Return the (x, y) coordinate for the center point of the cell that contains the specified text.  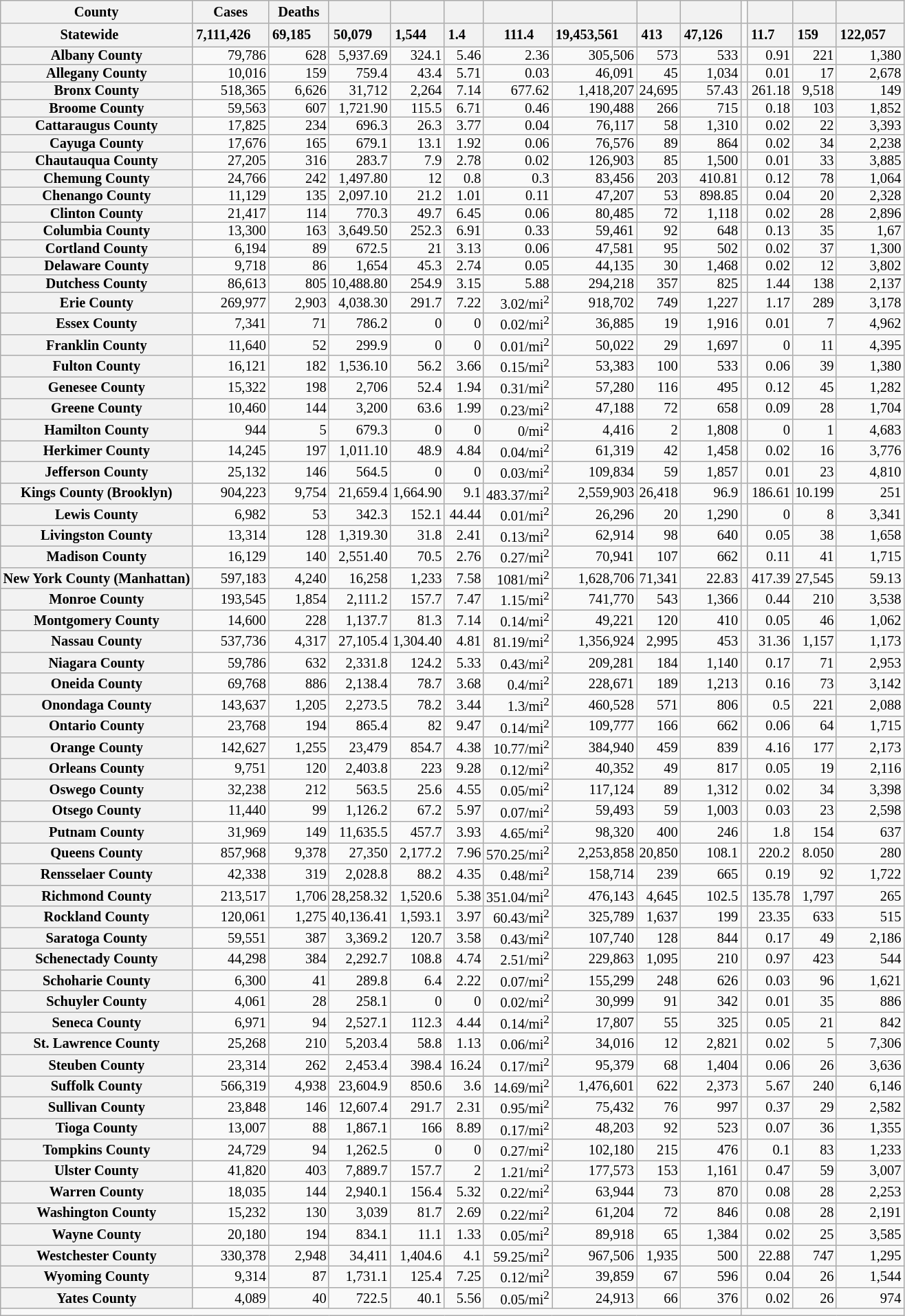
1,140 (710, 663)
96 (815, 980)
24,695 (659, 91)
4,683 (870, 430)
3,007 (870, 1172)
48.9 (417, 451)
36 (815, 1129)
870 (710, 1192)
5.38 (464, 895)
152.1 (417, 514)
61,319 (594, 451)
Washington County (96, 1213)
7,306 (870, 1044)
0.33 (517, 231)
749 (659, 303)
1,062 (870, 620)
Schoharie County (96, 980)
27,545 (815, 578)
59,786 (231, 663)
3,585 (870, 1235)
1,621 (870, 980)
2,253,858 (594, 854)
351.04/mi2 (517, 895)
98 (659, 536)
52 (299, 345)
59,551 (231, 938)
5.32 (464, 1192)
918,702 (594, 303)
Schuyler County (96, 1001)
0.3 (517, 179)
31.8 (417, 536)
0.13/mi2 (517, 536)
163 (299, 231)
154 (815, 832)
1,213 (710, 683)
1,935 (659, 1255)
817 (710, 769)
658 (710, 408)
3.93 (464, 832)
1,593.1 (417, 917)
2.74 (464, 266)
1,126.2 (359, 811)
1,290 (710, 514)
1,011.10 (359, 451)
543 (659, 600)
Erie County (96, 303)
459 (659, 748)
47,207 (594, 196)
1,118 (710, 214)
3.13 (464, 249)
254.9 (417, 284)
63.6 (417, 408)
2,173 (870, 748)
6,300 (231, 980)
21.2 (417, 196)
44.44 (464, 514)
0.04/mi2 (517, 451)
13.1 (417, 144)
476 (710, 1150)
2,177.2 (417, 854)
60.43/mi2 (517, 917)
1,468 (710, 266)
190,488 (594, 109)
6.4 (417, 980)
0.18 (770, 109)
Chemung County (96, 179)
Dutchess County (96, 284)
1,476,601 (594, 1086)
15,232 (231, 1213)
186.61 (770, 494)
400 (659, 832)
Yates County (96, 1298)
Westchester County (96, 1255)
626 (710, 980)
2.51/mi2 (517, 960)
3,178 (870, 303)
120.7 (417, 938)
67 (659, 1277)
1.15/mi2 (517, 600)
108.1 (710, 854)
2.69 (464, 1213)
Tompkins County (96, 1150)
715 (710, 109)
31,712 (359, 91)
14,245 (231, 451)
76,117 (594, 126)
23,604.9 (359, 1086)
1 (815, 430)
413 (659, 35)
25.6 (417, 789)
251 (870, 494)
Schenectady County (96, 960)
864 (710, 144)
2,138.4 (359, 683)
417.39 (770, 578)
155,299 (594, 980)
96.9 (710, 494)
1,536.10 (359, 366)
1,384 (710, 1235)
2.36 (517, 56)
55 (659, 1023)
220.2 (770, 854)
1.92 (464, 144)
239 (659, 875)
0.06/mi2 (517, 1044)
3,369.2 (359, 938)
27,105.4 (359, 642)
294,218 (594, 284)
3,636 (870, 1066)
25,132 (231, 472)
266 (659, 109)
82 (417, 726)
4,395 (870, 345)
6,626 (299, 91)
45.3 (417, 266)
68 (659, 1066)
Albany County (96, 56)
Greene County (96, 408)
0.31/mi2 (517, 388)
460,528 (594, 705)
1,916 (710, 325)
252.3 (417, 231)
58.8 (417, 1044)
42,338 (231, 875)
39,859 (594, 1277)
27,205 (231, 161)
11,129 (231, 196)
76,576 (594, 144)
1.8 (770, 832)
7.47 (464, 600)
36,885 (594, 325)
213,517 (231, 895)
2,137 (870, 284)
13,314 (231, 536)
Saratoga County (96, 938)
1,095 (659, 960)
26,296 (594, 514)
376 (710, 1298)
78.7 (417, 683)
269,977 (231, 303)
16,258 (359, 578)
37 (815, 249)
Seneca County (96, 1023)
262 (299, 1066)
16,129 (231, 557)
3.44 (464, 705)
13,300 (231, 231)
299.9 (359, 345)
4,240 (299, 578)
6.91 (464, 231)
1,797 (815, 895)
1081/mi2 (517, 578)
1,854 (299, 600)
1,262.5 (359, 1150)
16,121 (231, 366)
Monroe County (96, 600)
109,777 (594, 726)
3,200 (359, 408)
1,205 (299, 705)
6,971 (231, 1023)
4,089 (231, 1298)
25,268 (231, 1044)
850.6 (417, 1086)
67.2 (417, 811)
120,061 (231, 917)
56.2 (417, 366)
2.76 (464, 557)
Warren County (96, 1192)
1.21/mi2 (517, 1172)
10,488.80 (359, 284)
806 (710, 705)
1.99 (464, 408)
1.4 (464, 35)
566,319 (231, 1086)
11.1 (417, 1235)
280 (870, 854)
9,751 (231, 769)
2,373 (710, 1086)
52.4 (417, 388)
265 (870, 895)
696.3 (359, 126)
57.43 (710, 91)
61,204 (594, 1213)
Cases (231, 12)
1,852 (870, 109)
91 (659, 1001)
26.3 (417, 126)
944 (231, 430)
Otsego County (96, 811)
Bronx County (96, 91)
2,328 (870, 196)
Lewis County (96, 514)
143,637 (231, 705)
Statewide (96, 35)
632 (299, 663)
741,770 (594, 600)
9,518 (815, 91)
32,238 (231, 789)
8 (815, 514)
2,116 (870, 769)
4,962 (870, 325)
2,903 (299, 303)
1,706 (299, 895)
26,418 (659, 494)
5.88 (517, 284)
33 (815, 161)
3,802 (870, 266)
3,142 (870, 683)
1,722 (870, 875)
34,016 (594, 1044)
4,317 (299, 642)
42 (659, 451)
11 (815, 345)
125.4 (417, 1277)
596 (710, 1277)
44,298 (231, 960)
453 (710, 642)
19,453,561 (594, 35)
25 (815, 1235)
64 (815, 726)
7.9 (417, 161)
107 (659, 557)
289 (815, 303)
Herkimer County (96, 451)
4,061 (231, 1001)
1,003 (710, 811)
2,821 (710, 1044)
Richmond County (96, 895)
223 (417, 769)
78 (815, 179)
537,736 (231, 642)
4,938 (299, 1086)
9.1 (464, 494)
648 (710, 231)
1,697 (710, 345)
607 (299, 109)
4.16 (770, 748)
66 (659, 1298)
Chenango County (96, 196)
Cayuga County (96, 144)
24,766 (231, 179)
5.56 (464, 1298)
2,953 (870, 663)
1,173 (870, 642)
209,281 (594, 663)
633 (815, 917)
23,314 (231, 1066)
759.4 (359, 74)
Jefferson County (96, 472)
63,944 (594, 1192)
4.44 (464, 1023)
2,273.5 (359, 705)
846 (710, 1213)
135.78 (770, 895)
2,403.8 (359, 769)
2,292.7 (359, 960)
50,022 (594, 345)
665 (710, 875)
69,768 (231, 683)
95 (659, 249)
6,194 (231, 249)
7,889.7 (359, 1172)
4,810 (870, 472)
102.5 (710, 895)
10.199 (815, 494)
786.2 (359, 325)
3,341 (870, 514)
2,238 (870, 144)
3.77 (464, 126)
234 (299, 126)
Niagara County (96, 663)
Broome County (96, 109)
3,885 (870, 161)
834.1 (359, 1235)
199 (710, 917)
9,718 (231, 266)
1,867.1 (359, 1129)
23,479 (359, 748)
844 (710, 938)
384,940 (594, 748)
89,918 (594, 1235)
Genesee County (96, 388)
1,520.6 (417, 895)
65 (659, 1235)
1,282 (870, 388)
7.96 (464, 854)
109,834 (594, 472)
3.58 (464, 938)
2.78 (464, 161)
2,111.2 (359, 600)
3,649.50 (359, 231)
242 (299, 179)
1,137.7 (359, 620)
47,188 (594, 408)
10,016 (231, 74)
Putnam County (96, 832)
0.1 (770, 1150)
9,378 (299, 854)
1.94 (464, 388)
1.3/mi2 (517, 705)
Essex County (96, 325)
1,355 (870, 1129)
70.5 (417, 557)
1,808 (710, 430)
6.71 (464, 109)
50,079 (359, 35)
22.83 (710, 578)
2,940.1 (359, 1192)
770.3 (359, 214)
3,538 (870, 600)
2,551.40 (359, 557)
St. Lawrence County (96, 1044)
15,322 (231, 388)
2,253 (870, 1192)
43.4 (417, 74)
135 (299, 196)
116 (659, 388)
319 (299, 875)
677.62 (517, 91)
87 (299, 1277)
261.18 (770, 91)
2,453.4 (359, 1066)
1,500 (710, 161)
11,640 (231, 345)
98,320 (594, 832)
Oswego County (96, 789)
11,440 (231, 811)
22.88 (770, 1255)
679.3 (359, 430)
0.19 (770, 875)
3,398 (870, 789)
100 (659, 366)
18,035 (231, 1192)
2.31 (464, 1107)
622 (659, 1086)
865.4 (359, 726)
628 (299, 56)
177 (815, 748)
7.22 (464, 303)
47,581 (594, 249)
59,461 (594, 231)
384 (299, 960)
0.09 (770, 408)
3.68 (464, 683)
229,863 (594, 960)
Ontario County (96, 726)
12,607.4 (359, 1107)
1,658 (870, 536)
158,714 (594, 875)
108.8 (417, 960)
31.36 (770, 642)
78.2 (417, 705)
Allegany County (96, 74)
95,379 (594, 1066)
Queens County (96, 854)
563.5 (359, 789)
283.7 (359, 161)
2,527.1 (359, 1023)
342.3 (359, 514)
1.17 (770, 303)
Madison County (96, 557)
31,969 (231, 832)
2,264 (417, 91)
59,563 (231, 109)
722.5 (359, 1298)
2,186 (870, 938)
57,280 (594, 388)
9,754 (299, 494)
Wayne County (96, 1235)
184 (659, 663)
839 (710, 748)
398.4 (417, 1066)
523 (710, 1129)
2,995 (659, 642)
597,183 (231, 578)
40,352 (594, 769)
2,896 (870, 214)
228 (299, 620)
967,506 (594, 1255)
1,497.80 (359, 179)
325,789 (594, 917)
1.33 (464, 1235)
62,914 (594, 536)
Cattaraugus County (96, 126)
Clinton County (96, 214)
1,295 (870, 1255)
New York County (Manhattan) (96, 578)
316 (299, 161)
5,937.69 (359, 56)
4.35 (464, 875)
571 (659, 705)
79,786 (231, 56)
2,088 (870, 705)
27,350 (359, 854)
1.44 (770, 284)
0.37 (770, 1107)
0.97 (770, 960)
2,331.8 (359, 663)
86,613 (231, 284)
248 (659, 980)
59.13 (870, 578)
258.1 (359, 1001)
30,999 (594, 1001)
2,582 (870, 1107)
83 (815, 1150)
53,383 (594, 366)
21,417 (231, 214)
198 (299, 388)
0.15/mi2 (517, 366)
70,941 (594, 557)
16.24 (464, 1066)
Rockland County (96, 917)
0.07 (770, 1129)
1,356,924 (594, 642)
825 (710, 284)
0.95/mi2 (517, 1107)
114 (299, 214)
2,559,903 (594, 494)
Franklin County (96, 345)
387 (299, 938)
Columbia County (96, 231)
342 (710, 1001)
138 (815, 284)
Onondaga County (96, 705)
1,227 (710, 303)
Wyoming County (96, 1277)
672.5 (359, 249)
10.77/mi2 (517, 748)
4.74 (464, 960)
0.47 (770, 1172)
9.28 (464, 769)
974 (870, 1298)
40,136.41 (359, 917)
Sullivan County (96, 1107)
904,223 (231, 494)
Cortland County (96, 249)
637 (870, 832)
3,393 (870, 126)
3.66 (464, 366)
83,456 (594, 179)
3.15 (464, 284)
7,111,426 (231, 35)
156.4 (417, 1192)
1,637 (659, 917)
Suffolk County (96, 1086)
0.44 (770, 600)
457.7 (417, 832)
2.22 (464, 980)
1,664.90 (417, 494)
38 (815, 536)
4,645 (659, 895)
1,458 (710, 451)
1.01 (464, 196)
40 (299, 1298)
4.81 (464, 642)
6.45 (464, 214)
1,404.6 (417, 1255)
0.5 (770, 705)
130 (299, 1213)
544 (870, 960)
34,411 (359, 1255)
Oneida County (96, 683)
4.55 (464, 789)
49.7 (417, 214)
Orleans County (96, 769)
107,740 (594, 938)
518,365 (231, 91)
1,731.1 (359, 1277)
3.6 (464, 1086)
14.69/mi2 (517, 1086)
20,850 (659, 854)
215 (659, 1150)
Steuben County (96, 1066)
0.91 (770, 56)
112.3 (417, 1023)
39 (815, 366)
4,416 (594, 430)
14,600 (231, 620)
Rensselaer County (96, 875)
4.38 (464, 748)
476,143 (594, 895)
1,312 (710, 789)
1,034 (710, 74)
115.5 (417, 109)
246 (710, 832)
102,180 (594, 1150)
1,161 (710, 1172)
80,485 (594, 214)
0.4/mi2 (517, 683)
76 (659, 1107)
2,097.10 (359, 196)
189 (659, 683)
324.1 (417, 56)
6,146 (870, 1086)
1,721.90 (359, 109)
75,432 (594, 1107)
1,418,207 (594, 91)
3.97 (464, 917)
28,258.32 (359, 895)
48,203 (594, 1129)
203 (659, 179)
20,180 (231, 1235)
81.19/mi2 (517, 642)
1,404 (710, 1066)
10,460 (231, 408)
2,948 (299, 1255)
7 (815, 325)
9.47 (464, 726)
140 (299, 557)
1,654 (359, 266)
22 (815, 126)
2,706 (359, 388)
570.25/mi2 (517, 854)
44,135 (594, 266)
8.050 (815, 854)
17,807 (594, 1023)
0.16 (770, 683)
124.2 (417, 663)
2,191 (870, 1213)
40.1 (417, 1298)
193,545 (231, 600)
357 (659, 284)
41,820 (231, 1172)
126,903 (594, 161)
0.03/mi2 (517, 472)
81.7 (417, 1213)
403 (299, 1172)
212 (299, 789)
747 (815, 1255)
4.1 (464, 1255)
71,341 (659, 578)
88 (299, 1129)
7.25 (464, 1277)
Fulton County (96, 366)
Orange County (96, 748)
679.1 (359, 144)
16 (815, 451)
Livingston County (96, 536)
502 (710, 249)
Hamilton County (96, 430)
228,671 (594, 683)
805 (299, 284)
1,366 (710, 600)
99 (299, 811)
1,310 (710, 126)
2,678 (870, 74)
3.02/mi2 (517, 303)
9,314 (231, 1277)
59,493 (594, 811)
46 (815, 620)
86 (299, 266)
330,378 (231, 1255)
85 (659, 161)
997 (710, 1107)
117,124 (594, 789)
Deaths (299, 12)
4,038.30 (359, 303)
23.35 (770, 917)
Kings County (Brooklyn) (96, 494)
305,506 (594, 56)
11,635.5 (359, 832)
24,729 (231, 1150)
0/mi2 (517, 430)
59.25/mi2 (517, 1255)
Chautauqua County (96, 161)
564.5 (359, 472)
854.7 (417, 748)
640 (710, 536)
0.8 (464, 179)
17,825 (231, 126)
81.3 (417, 620)
103 (815, 109)
6,982 (231, 514)
5.97 (464, 811)
46,091 (594, 74)
1.13 (464, 1044)
24,913 (594, 1298)
142,627 (231, 748)
1,704 (870, 408)
573 (659, 56)
47,126 (710, 35)
88.2 (417, 875)
7,341 (231, 325)
1,67 (870, 231)
2.41 (464, 536)
7.58 (464, 578)
49,221 (594, 620)
1,157 (815, 642)
13,007 (231, 1129)
289.8 (359, 980)
0.46 (517, 109)
58 (659, 126)
325 (710, 1023)
1,275 (299, 917)
2,598 (870, 811)
0.48/mi2 (517, 875)
0.13 (770, 231)
1,628,706 (594, 578)
1,255 (299, 748)
County (96, 12)
Delaware County (96, 266)
5,203.4 (359, 1044)
1,304.40 (417, 642)
495 (710, 388)
11.7 (770, 35)
857,968 (231, 854)
410.81 (710, 179)
165 (299, 144)
23,768 (231, 726)
111.4 (517, 35)
Nassau County (96, 642)
515 (870, 917)
Tioga County (96, 1129)
21,659.4 (359, 494)
5.71 (464, 74)
898.85 (710, 196)
2,028.8 (359, 875)
1,857 (710, 472)
197 (299, 451)
240 (815, 1086)
122,057 (870, 35)
5.67 (770, 1086)
182 (299, 366)
4.84 (464, 451)
1,064 (870, 179)
3,039 (359, 1213)
69,185 (299, 35)
Montgomery County (96, 620)
17 (815, 74)
30 (659, 266)
5.33 (464, 663)
1,319.30 (359, 536)
3,776 (870, 451)
177,573 (594, 1172)
5.46 (464, 56)
153 (659, 1172)
Ulster County (96, 1172)
500 (710, 1255)
17,676 (231, 144)
842 (870, 1023)
4.65/mi2 (517, 832)
0.23/mi2 (517, 408)
1,300 (870, 249)
423 (815, 960)
23,848 (231, 1107)
483.37/mi2 (517, 494)
8.89 (464, 1129)
410 (710, 620)
